Determine the (x, y) coordinate at the center of the cell enclosing the given text.  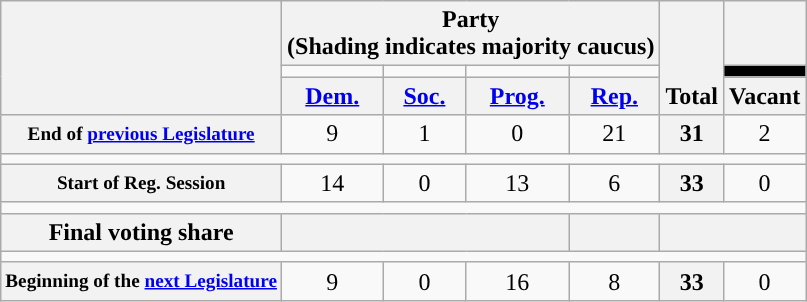
8 (614, 281)
Dem. (333, 96)
Rep. (614, 96)
13 (518, 183)
31 (692, 134)
Final voting share (142, 232)
Beginning of the next Legislature (142, 281)
2 (764, 134)
16 (518, 281)
6 (614, 183)
1 (424, 134)
21 (614, 134)
Vacant (764, 96)
Party (Shading indicates majority caucus) (471, 34)
14 (333, 183)
Start of Reg. Session (142, 183)
Soc. (424, 96)
Prog. (518, 96)
End of previous Legislature (142, 134)
Total (692, 58)
